Identify which cell holds the provided text, then report its (x, y) central coordinate. 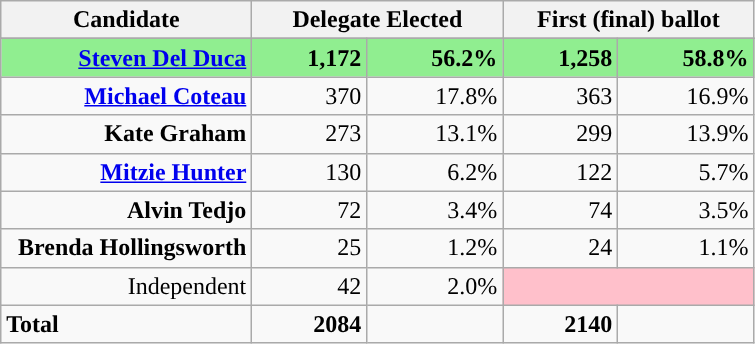
3.4% (435, 210)
130 (310, 172)
Brenda Hollingsworth (126, 248)
Alvin Tedjo (126, 210)
363 (560, 96)
Steven Del Duca (126, 58)
1.1% (686, 248)
13.9% (686, 134)
1,258 (560, 58)
Candidate (126, 20)
First (final) ballot (628, 20)
Michael Coteau (126, 96)
6.2% (435, 172)
1,172 (310, 58)
25 (310, 248)
17.8% (435, 96)
74 (560, 210)
Kate Graham (126, 134)
58.8% (686, 58)
3.5% (686, 210)
13.1% (435, 134)
16.9% (686, 96)
2.0% (435, 286)
24 (560, 248)
122 (560, 172)
370 (310, 96)
2084 (310, 324)
Total (126, 324)
72 (310, 210)
1.2% (435, 248)
299 (560, 134)
Delegate Elected (378, 20)
42 (310, 286)
5.7% (686, 172)
56.2% (435, 58)
273 (310, 134)
2140 (560, 324)
Mitzie Hunter (126, 172)
Independent (126, 286)
